Find where the given text appears and provide that cell's center as [x, y] coordinate. 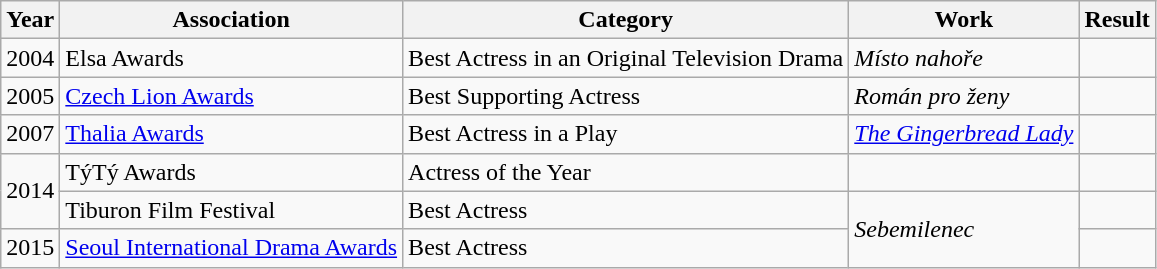
2004 [30, 58]
Czech Lion Awards [232, 96]
Association [232, 20]
Best Actress in an Original Television Drama [626, 58]
Román pro ženy [964, 96]
2015 [30, 248]
Best Actress in a Play [626, 134]
Seoul International Drama Awards [232, 248]
Místo nahoře [964, 58]
TýTý Awards [232, 172]
Actress of the Year [626, 172]
2005 [30, 96]
Thalia Awards [232, 134]
Year [30, 20]
Best Supporting Actress [626, 96]
Sebemilenec [964, 229]
Work [964, 20]
Elsa Awards [232, 58]
2007 [30, 134]
Result [1117, 20]
Category [626, 20]
2014 [30, 191]
Tiburon Film Festival [232, 210]
The Gingerbread Lady [964, 134]
